Find where the given text appears and provide that cell's center as [X, Y] coordinate. 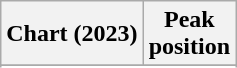
Peakposition [189, 34]
Chart (2023) [72, 34]
